Determine the (x, y) coordinate at the center of the cell enclosing the given text.  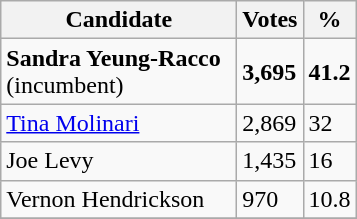
Sandra Yeung-Racco (incumbent) (119, 72)
Tina Molinari (119, 123)
32 (330, 123)
3,695 (270, 72)
10.8 (330, 199)
2,869 (270, 123)
970 (270, 199)
% (330, 20)
Candidate (119, 20)
Votes (270, 20)
Joe Levy (119, 161)
41.2 (330, 72)
1,435 (270, 161)
16 (330, 161)
Vernon Hendrickson (119, 199)
